Detect which cell encompasses the target text, then output its (x, y) center coordinate. 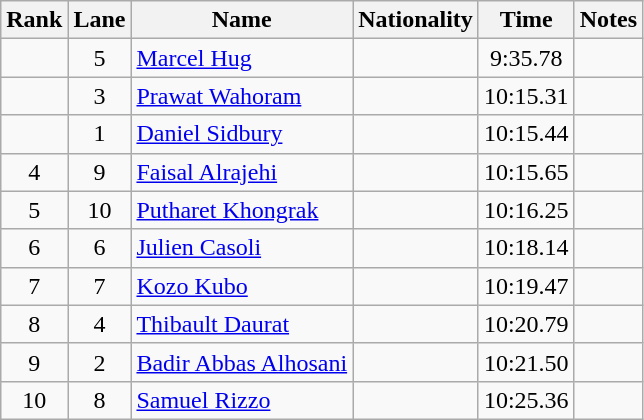
Daniel Sidbury (242, 134)
10:21.50 (526, 362)
10:19.47 (526, 286)
Time (526, 20)
2 (100, 362)
10:20.79 (526, 324)
Kozo Kubo (242, 286)
10:15.44 (526, 134)
Faisal Alrajehi (242, 172)
Notes (608, 20)
9:35.78 (526, 58)
10:16.25 (526, 210)
Rank (34, 20)
Putharet Khongrak (242, 210)
Badir Abbas Alhosani (242, 362)
10:18.14 (526, 248)
Nationality (416, 20)
10:15.31 (526, 96)
Prawat Wahoram (242, 96)
Thibault Daurat (242, 324)
3 (100, 96)
Marcel Hug (242, 58)
Name (242, 20)
Samuel Rizzo (242, 400)
10:15.65 (526, 172)
1 (100, 134)
10:25.36 (526, 400)
Lane (100, 20)
Julien Casoli (242, 248)
